Return [x, y] of the center of cell containing provided text 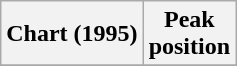
Peakposition [189, 34]
Chart (1995) [72, 34]
